Return the (x, y) coordinate for the center point of the cell that contains the specified text.  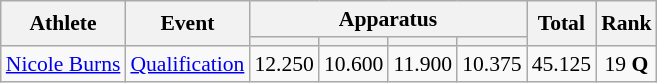
11.900 (422, 64)
45.125 (562, 64)
Qualification (187, 64)
Rank (626, 24)
10.375 (492, 64)
Event (187, 24)
Total (562, 24)
Athlete (64, 24)
Nicole Burns (64, 64)
12.250 (284, 64)
19 Q (626, 64)
10.600 (354, 64)
Apparatus (388, 19)
